Identify which cell holds the provided text, then report its [x, y] central coordinate. 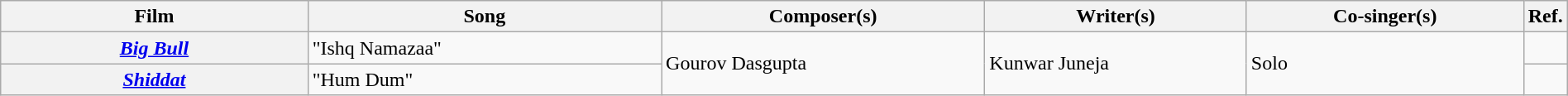
Kunwar Juneja [1116, 64]
Gourov Dasgupta [824, 64]
Film [154, 17]
Writer(s) [1116, 17]
Ref. [1545, 17]
Co-singer(s) [1384, 17]
"Hum Dum" [485, 79]
Shiddat [154, 79]
Solo [1384, 64]
Composer(s) [824, 17]
Song [485, 17]
"Ishq Namazaa" [485, 48]
Big Bull [154, 48]
